Capture the cell that displays the provided text and extract its [X, Y] central coordinate. 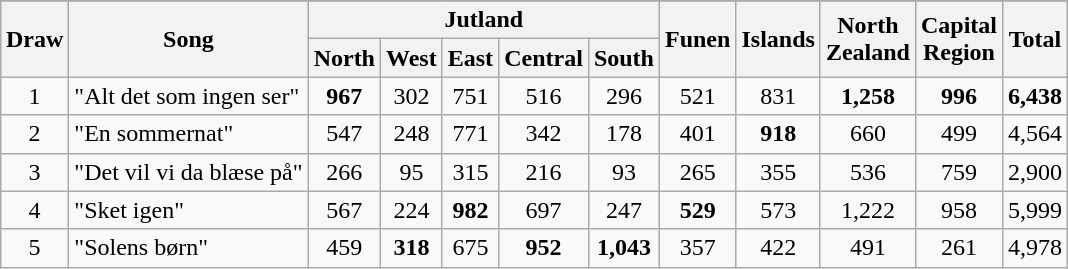
265 [697, 172]
771 [470, 134]
529 [697, 210]
"Solens børn" [188, 248]
1,258 [868, 96]
West [412, 58]
967 [344, 96]
5 [34, 248]
567 [344, 210]
918 [778, 134]
573 [778, 210]
982 [470, 210]
East [470, 58]
3 [34, 172]
357 [697, 248]
1,043 [624, 248]
422 [778, 248]
952 [544, 248]
315 [470, 172]
Jutland [484, 20]
Central [544, 58]
266 [344, 172]
261 [958, 248]
Song [188, 39]
4 [34, 210]
491 [868, 248]
536 [868, 172]
4,564 [1036, 134]
178 [624, 134]
521 [697, 96]
996 [958, 96]
355 [778, 172]
660 [868, 134]
302 [412, 96]
"Alt det som ingen ser" [188, 96]
248 [412, 134]
958 [958, 210]
831 [778, 96]
Funen [697, 39]
318 [412, 248]
751 [470, 96]
216 [544, 172]
1,222 [868, 210]
697 [544, 210]
5,999 [1036, 210]
759 [958, 172]
"Det vil vi da blæse på" [188, 172]
6,438 [1036, 96]
CapitalRegion [958, 39]
93 [624, 172]
Islands [778, 39]
Total [1036, 39]
"Sket igen" [188, 210]
547 [344, 134]
South [624, 58]
296 [624, 96]
401 [697, 134]
North [344, 58]
516 [544, 96]
2 [34, 134]
247 [624, 210]
2,900 [1036, 172]
NorthZealand [868, 39]
342 [544, 134]
675 [470, 248]
4,978 [1036, 248]
Draw [34, 39]
224 [412, 210]
95 [412, 172]
1 [34, 96]
499 [958, 134]
"En sommernat" [188, 134]
459 [344, 248]
